From the cell containing the given text, extract its center point as [x, y] coordinate. 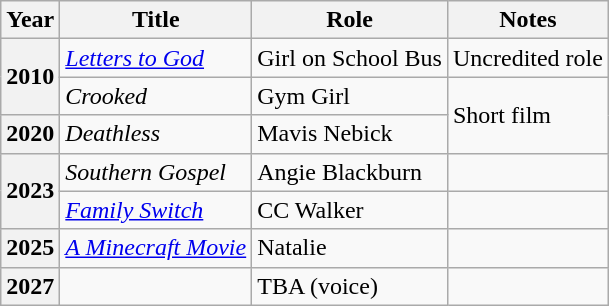
Uncredited role [528, 58]
Letters to God [156, 58]
2023 [30, 191]
TBA (voice) [350, 286]
2025 [30, 248]
Natalie [350, 248]
A Minecraft Movie [156, 248]
Family Switch [156, 210]
Angie Blackburn [350, 172]
Mavis Nebick [350, 134]
Deathless [156, 134]
Year [30, 20]
Southern Gospel [156, 172]
2010 [30, 77]
Notes [528, 20]
CC Walker [350, 210]
Role [350, 20]
Short film [528, 115]
2027 [30, 286]
2020 [30, 134]
Title [156, 20]
Crooked [156, 96]
Girl on School Bus [350, 58]
Gym Girl [350, 96]
